Return the [X, Y] coordinate for the center point of the cell that contains the specified text.  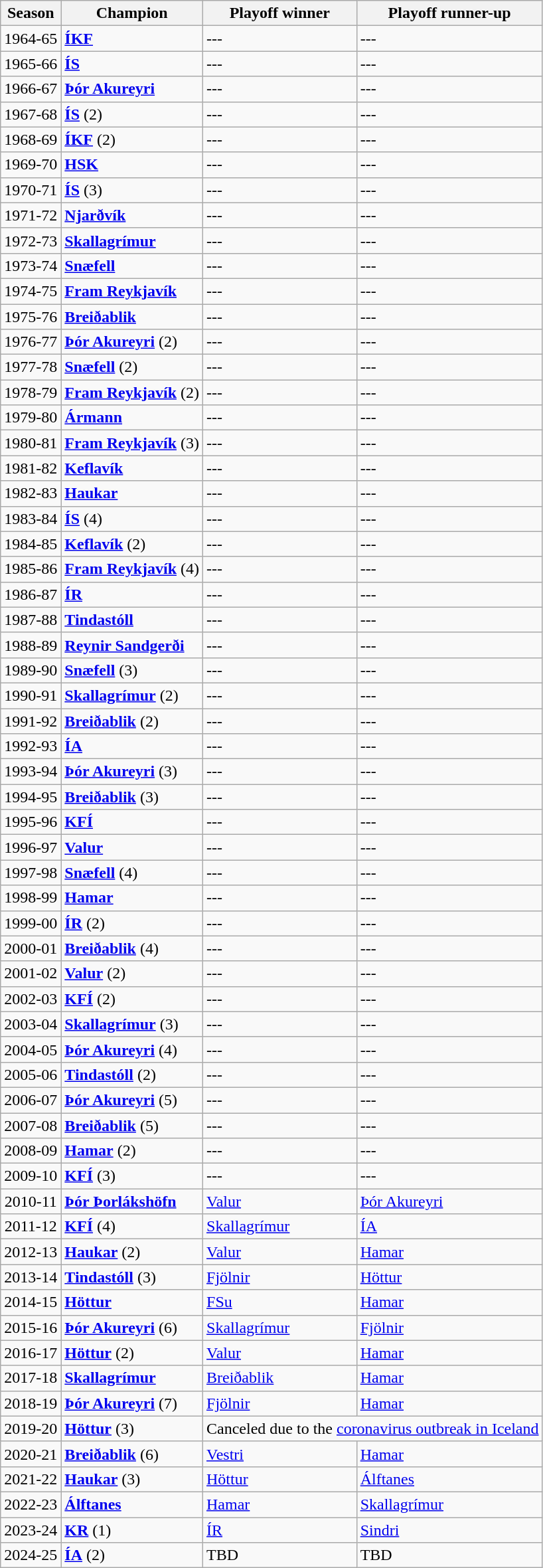
1976-77 [31, 342]
2024-25 [31, 1555]
2000-01 [31, 948]
1986-87 [31, 594]
Breiðablik (5) [132, 1126]
Playoff winner [280, 13]
KFÍ (2) [132, 999]
Fram Reykjavík (2) [132, 392]
1970-71 [31, 190]
1975-76 [31, 317]
Valur (2) [132, 974]
ÍS [132, 64]
Haukar (3) [132, 1479]
Þór Akureyri (5) [132, 1100]
Playoff runner-up [449, 13]
2018-19 [31, 1403]
1971-72 [31, 215]
ÍS (2) [132, 114]
Champion [132, 13]
Keflavík [132, 468]
1984-85 [31, 544]
Þór Akureyri (4) [132, 1049]
2013-14 [31, 1277]
1991-92 [31, 721]
1985-86 [31, 569]
1989-90 [31, 670]
2022-23 [31, 1504]
1983-84 [31, 519]
2015-16 [31, 1328]
1978-79 [31, 392]
ÍA (2) [132, 1555]
Snæfell (2) [132, 367]
Breiðablik (3) [132, 797]
2001-02 [31, 974]
1974-75 [31, 291]
1968-69 [31, 139]
Þór Akureyri (3) [132, 772]
1998-99 [31, 898]
Fram Reykjavík (3) [132, 443]
1969-70 [31, 165]
1972-73 [31, 240]
Höttur (3) [132, 1429]
Haukar (2) [132, 1252]
2003-04 [31, 1024]
KFÍ (4) [132, 1227]
2011-12 [31, 1227]
Snæfell (4) [132, 873]
1964-65 [31, 39]
Snæfell (3) [132, 670]
2023-24 [31, 1529]
Canceled due to the coronavirus outbreak in Iceland [373, 1429]
Njarðvík [132, 215]
2009-10 [31, 1176]
Reynir Sandgerði [132, 645]
1980-81 [31, 443]
Þór Akureyri (6) [132, 1328]
2017-18 [31, 1378]
1990-91 [31, 695]
2008-09 [31, 1151]
2020-21 [31, 1454]
1995-96 [31, 822]
KFÍ [132, 822]
2021-22 [31, 1479]
1965-66 [31, 64]
Skallagrímur (2) [132, 695]
ÍS (3) [132, 190]
ÍKF [132, 39]
Tindastóll (3) [132, 1277]
Haukar [132, 493]
2016-17 [31, 1353]
2007-08 [31, 1126]
ÍR (2) [132, 923]
Breiðablik (6) [132, 1454]
Breiðablik (2) [132, 721]
Hamar (2) [132, 1151]
Skallagrímur (3) [132, 1024]
Fram Reykjavík (4) [132, 569]
Keflavík (2) [132, 544]
Ármann [132, 418]
1967-68 [31, 114]
Sindri [449, 1529]
2006-07 [31, 1100]
2005-06 [31, 1075]
HSK [132, 165]
Vestri [280, 1454]
Fram Reykjavík [132, 291]
Höttur (2) [132, 1353]
1966-67 [31, 89]
FSu [280, 1302]
2019-20 [31, 1429]
1996-97 [31, 847]
2002-03 [31, 999]
2004-05 [31, 1049]
Þór Akureyri (7) [132, 1403]
Tindastóll (2) [132, 1075]
1999-00 [31, 923]
1987-88 [31, 620]
2010-11 [31, 1201]
1997-98 [31, 873]
KR (1) [132, 1529]
1981-82 [31, 468]
1992-93 [31, 746]
KFÍ (3) [132, 1176]
2012-13 [31, 1252]
2014-15 [31, 1302]
1973-74 [31, 266]
Breiðablik (4) [132, 948]
1979-80 [31, 418]
1982-83 [31, 493]
1977-78 [31, 367]
Þór Akureyri (2) [132, 342]
Season [31, 13]
ÍS (4) [132, 519]
1993-94 [31, 772]
Tindastóll [132, 620]
Snæfell [132, 266]
1988-89 [31, 645]
ÍKF (2) [132, 139]
Þór Þorlákshöfn [132, 1201]
1994-95 [31, 797]
